Return [X, Y] of the center of cell containing provided text 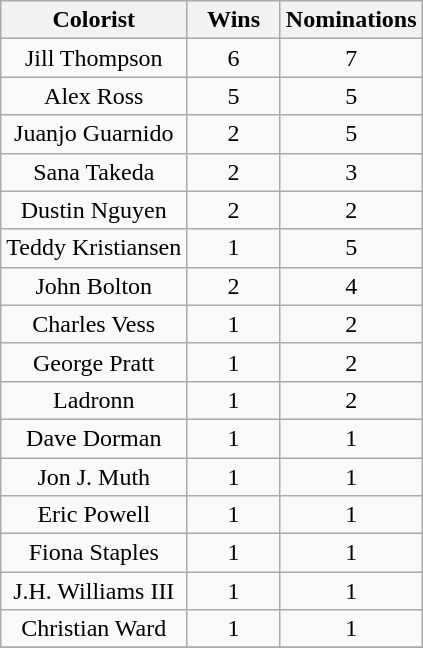
Teddy Kristiansen [94, 248]
3 [351, 172]
Sana Takeda [94, 172]
Dave Dorman [94, 438]
4 [351, 286]
Colorist [94, 20]
Charles Vess [94, 324]
Ladronn [94, 400]
7 [351, 58]
Dustin Nguyen [94, 210]
Jon J. Muth [94, 477]
John Bolton [94, 286]
J.H. Williams III [94, 591]
6 [234, 58]
Fiona Staples [94, 553]
Eric Powell [94, 515]
Juanjo Guarnido [94, 134]
Wins [234, 20]
Jill Thompson [94, 58]
Nominations [351, 20]
Christian Ward [94, 629]
Alex Ross [94, 96]
George Pratt [94, 362]
